Determine the [X, Y] coordinate at the center of the cell enclosing the given text.  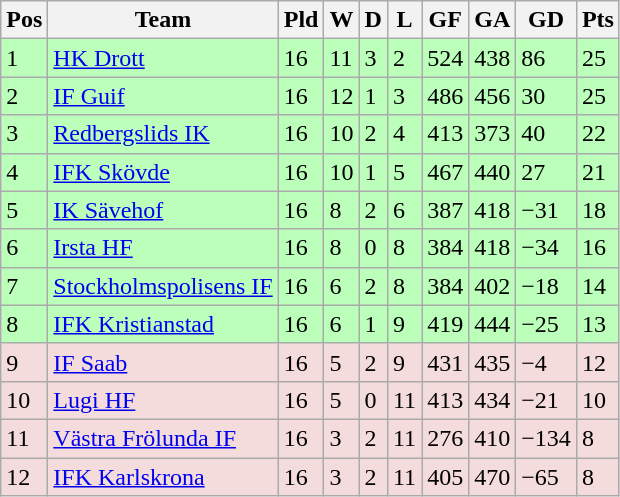
D [373, 20]
402 [492, 286]
387 [446, 210]
276 [446, 438]
HK Drott [163, 58]
−18 [546, 286]
14 [598, 286]
IFK Karlskrona [163, 477]
Redbergslids IK [163, 134]
405 [446, 477]
13 [598, 324]
−134 [546, 438]
440 [492, 172]
Stockholmspolisens IF [163, 286]
486 [446, 96]
467 [446, 172]
IF Guif [163, 96]
Pts [598, 20]
GA [492, 20]
Lugi HF [163, 400]
GD [546, 20]
−34 [546, 248]
373 [492, 134]
−65 [546, 477]
Team [163, 20]
Västra Frölunda IF [163, 438]
Pld [301, 20]
470 [492, 477]
22 [598, 134]
40 [546, 134]
IFK Skövde [163, 172]
434 [492, 400]
444 [492, 324]
IF Saab [163, 362]
431 [446, 362]
30 [546, 96]
456 [492, 96]
−31 [546, 210]
IK Sävehof [163, 210]
27 [546, 172]
−25 [546, 324]
Pos [24, 20]
410 [492, 438]
435 [492, 362]
7 [24, 286]
−4 [546, 362]
21 [598, 172]
524 [446, 58]
419 [446, 324]
W [342, 20]
Irsta HF [163, 248]
86 [546, 58]
L [404, 20]
GF [446, 20]
18 [598, 210]
IFK Kristianstad [163, 324]
−21 [546, 400]
438 [492, 58]
